Identify which cell holds the provided text, then report its (X, Y) central coordinate. 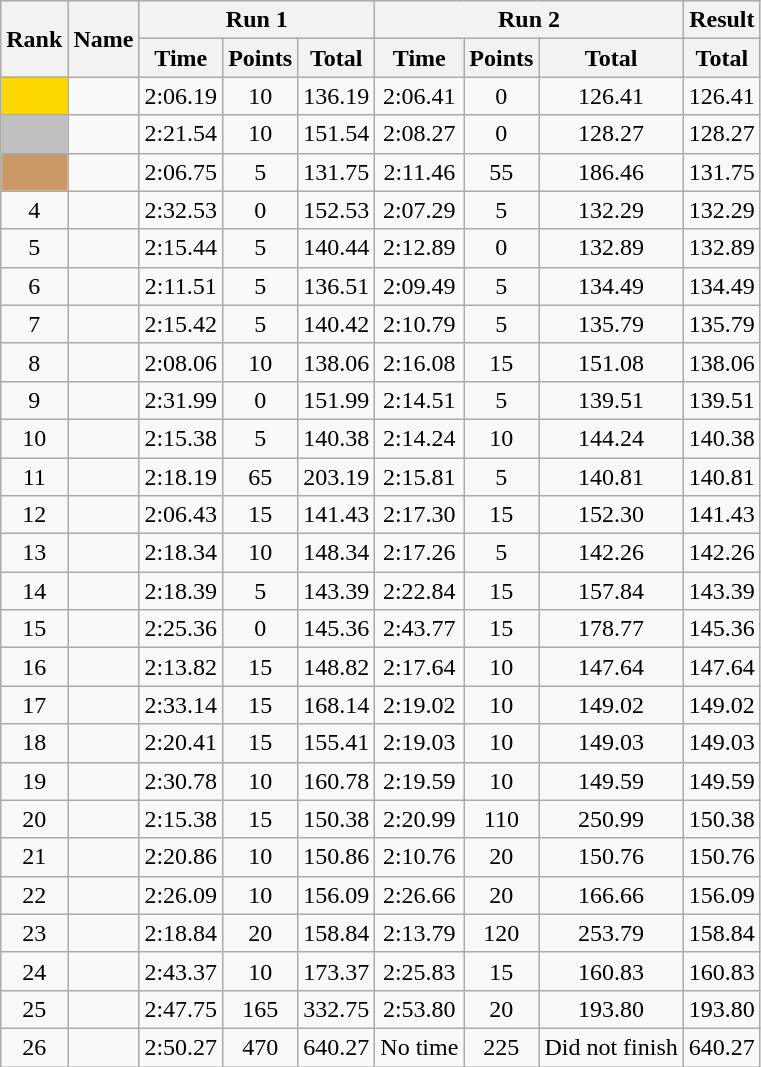
203.19 (336, 477)
2:16.08 (420, 362)
2:18.19 (181, 477)
151.08 (611, 362)
173.37 (336, 971)
16 (34, 667)
2:33.14 (181, 705)
2:17.26 (420, 553)
140.44 (336, 248)
186.46 (611, 172)
Result (722, 20)
65 (260, 477)
21 (34, 857)
155.41 (336, 743)
151.99 (336, 400)
136.51 (336, 286)
144.24 (611, 438)
2:31.99 (181, 400)
2:09.49 (420, 286)
332.75 (336, 1009)
11 (34, 477)
2:18.34 (181, 553)
2:17.64 (420, 667)
24 (34, 971)
2:43.37 (181, 971)
2:14.24 (420, 438)
2:12.89 (420, 248)
2:10.76 (420, 857)
4 (34, 210)
55 (502, 172)
13 (34, 553)
17 (34, 705)
110 (502, 819)
2:19.03 (420, 743)
250.99 (611, 819)
Run 2 (530, 20)
2:47.75 (181, 1009)
2:30.78 (181, 781)
2:50.27 (181, 1047)
140.42 (336, 324)
Run 1 (257, 20)
2:11.46 (420, 172)
2:19.59 (420, 781)
2:43.77 (420, 629)
18 (34, 743)
166.66 (611, 895)
2:25.83 (420, 971)
2:13.82 (181, 667)
2:15.81 (420, 477)
7 (34, 324)
2:20.86 (181, 857)
136.19 (336, 96)
No time (420, 1047)
26 (34, 1047)
2:15.42 (181, 324)
148.34 (336, 553)
470 (260, 1047)
2:26.09 (181, 895)
2:10.79 (420, 324)
253.79 (611, 933)
160.78 (336, 781)
2:32.53 (181, 210)
225 (502, 1047)
2:21.54 (181, 134)
2:20.41 (181, 743)
Did not finish (611, 1047)
2:26.66 (420, 895)
152.53 (336, 210)
151.54 (336, 134)
2:15.44 (181, 248)
25 (34, 1009)
168.14 (336, 705)
23 (34, 933)
2:20.99 (420, 819)
22 (34, 895)
165 (260, 1009)
120 (502, 933)
Rank (34, 39)
2:25.36 (181, 629)
178.77 (611, 629)
2:18.84 (181, 933)
2:18.39 (181, 591)
2:08.06 (181, 362)
19 (34, 781)
2:06.75 (181, 172)
2:17.30 (420, 515)
2:13.79 (420, 933)
2:11.51 (181, 286)
Name (104, 39)
2:06.41 (420, 96)
14 (34, 591)
150.86 (336, 857)
2:14.51 (420, 400)
8 (34, 362)
2:07.29 (420, 210)
9 (34, 400)
2:19.02 (420, 705)
2:06.19 (181, 96)
6 (34, 286)
12 (34, 515)
2:08.27 (420, 134)
157.84 (611, 591)
148.82 (336, 667)
2:22.84 (420, 591)
2:06.43 (181, 515)
152.30 (611, 515)
2:53.80 (420, 1009)
